Output the [x, y] coordinate of the center of the cell containing the given text.  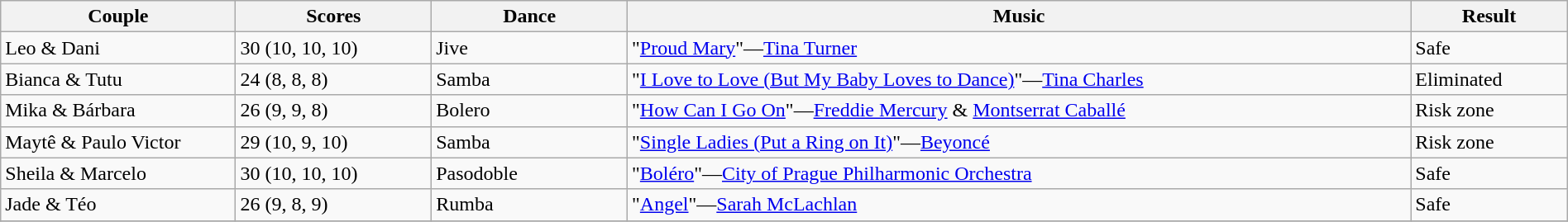
Jive [529, 48]
"I Love to Love (But My Baby Loves to Dance)"—Tina Charles [1019, 79]
Couple [118, 17]
Bolero [529, 111]
Music [1019, 17]
"How Can I Go On"—Freddie Mercury & Montserrat Caballé [1019, 111]
Dance [529, 17]
"Boléro"—City of Prague Philharmonic Orchestra [1019, 173]
Pasodoble [529, 173]
Maytê & Paulo Victor [118, 142]
"Angel"—Sarah McLachlan [1019, 205]
"Single Ladies (Put a Ring on It)"—Beyoncé [1019, 142]
Leo & Dani [118, 48]
"Proud Mary"—Tina Turner [1019, 48]
26 (9, 8, 9) [334, 205]
26 (9, 9, 8) [334, 111]
29 (10, 9, 10) [334, 142]
Rumba [529, 205]
Jade & Téo [118, 205]
Bianca & Tutu [118, 79]
Sheila & Marcelo [118, 173]
Mika & Bárbara [118, 111]
Eliminated [1489, 79]
24 (8, 8, 8) [334, 79]
Scores [334, 17]
Result [1489, 17]
